Output the [x, y] coordinate of the center of the cell containing the given text.  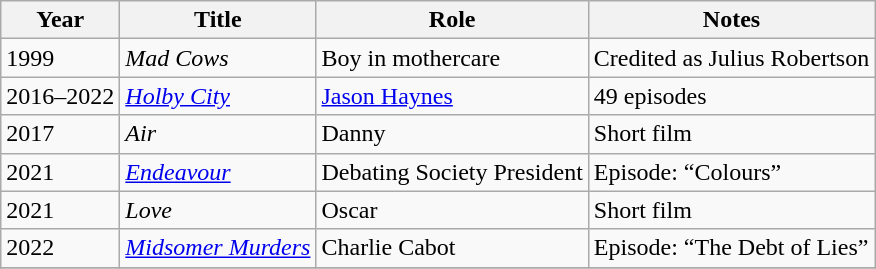
Year [60, 20]
Jason Haynes [452, 96]
2022 [60, 248]
Endeavour [218, 172]
Episode: “The Debt of Lies” [731, 248]
Episode: “Colours” [731, 172]
Love [218, 210]
Air [218, 134]
Holby City [218, 96]
Oscar [452, 210]
Charlie Cabot [452, 248]
2016–2022 [60, 96]
Debating Society President [452, 172]
Mad Cows [218, 58]
Danny [452, 134]
1999 [60, 58]
Role [452, 20]
Title [218, 20]
Boy in mothercare [452, 58]
Credited as Julius Robertson [731, 58]
Notes [731, 20]
Midsomer Murders [218, 248]
2017 [60, 134]
49 episodes [731, 96]
